Scan for the cell matching the given text and deliver its (x, y) coordinate at center. 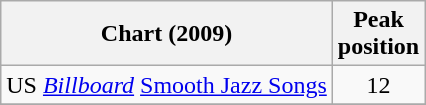
Chart (2009) (167, 34)
US Billboard Smooth Jazz Songs (167, 85)
Peakposition (378, 34)
12 (378, 85)
